Provide the (x, y) coordinate of the cell's center where the given text is located.  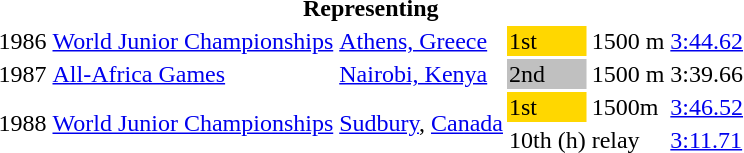
1500m (628, 107)
Nairobi, Kenya (422, 74)
Athens, Greece (422, 41)
2nd (547, 74)
All-Africa Games (193, 74)
World Junior Championships (193, 41)
